Extract the [X, Y] coordinate from the center of the cell holding the provided text.  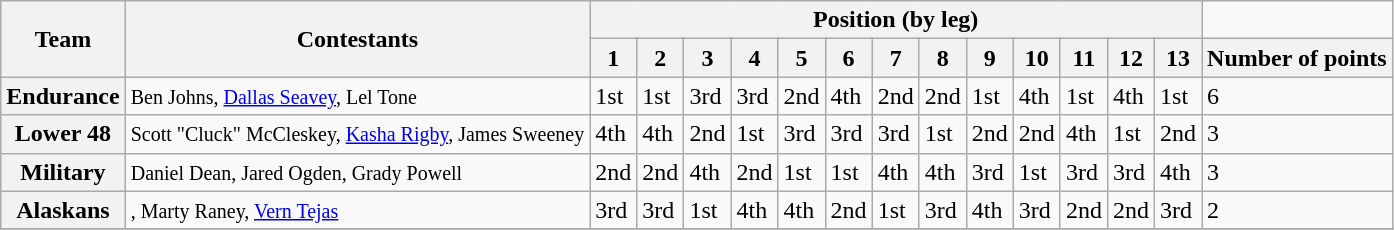
9 [990, 58]
4 [754, 58]
Military [63, 172]
12 [1130, 58]
, Marty Raney, Vern Tejas [358, 210]
8 [942, 58]
Endurance [63, 96]
Ben Johns, Dallas Seavey, Lel Tone [358, 96]
Daniel Dean, Jared Ogden, Grady Powell [358, 172]
Alaskans [63, 210]
Lower 48 [63, 134]
11 [1084, 58]
1 [614, 58]
Number of points [1298, 58]
Position (by leg) [896, 20]
5 [802, 58]
13 [1178, 58]
Team [63, 39]
10 [1036, 58]
Scott "Cluck" McCleskey, Kasha Rigby, James Sweeney [358, 134]
7 [896, 58]
Contestants [358, 39]
